Locate the cell with the specified text and output its (x, y) center coordinate. 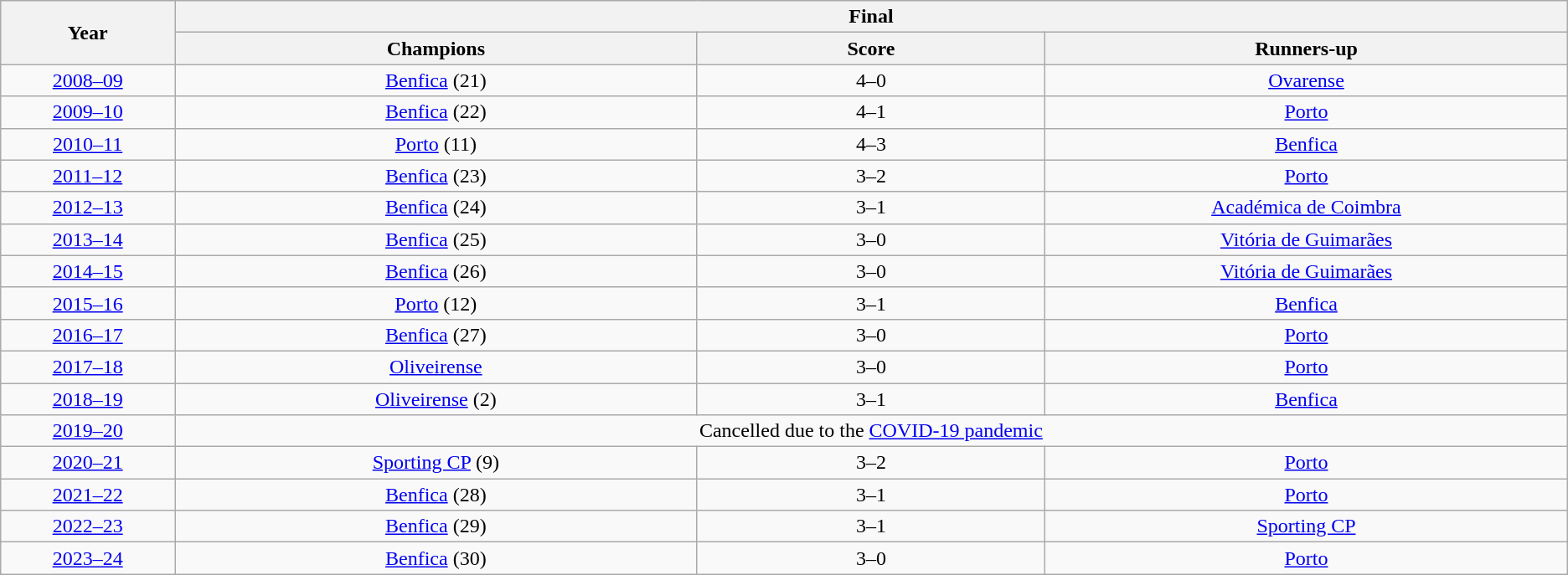
Champions (436, 49)
4–1 (871, 112)
Porto (12) (436, 303)
Runners-up (1307, 49)
Benfica (25) (436, 239)
Final (871, 17)
2022–23 (88, 526)
2019–20 (88, 431)
2021–22 (88, 495)
Académica de Coimbra (1307, 208)
Sporting CP (9) (436, 463)
Oliveirense (436, 367)
Oliveirense (2) (436, 399)
Benfica (24) (436, 208)
Sporting CP (1307, 526)
Year (88, 33)
2023–24 (88, 558)
2018–19 (88, 399)
Benfica (29) (436, 526)
2016–17 (88, 335)
2020–21 (88, 463)
2011–12 (88, 176)
Benfica (28) (436, 495)
Benfica (23) (436, 176)
Porto (11) (436, 144)
Score (871, 49)
2009–10 (88, 112)
Benfica (22) (436, 112)
2013–14 (88, 239)
Benfica (27) (436, 335)
2014–15 (88, 271)
4–3 (871, 144)
Benfica (21) (436, 80)
2015–16 (88, 303)
2017–18 (88, 367)
Ovarense (1307, 80)
2010–11 (88, 144)
2012–13 (88, 208)
Benfica (26) (436, 271)
4–0 (871, 80)
2008–09 (88, 80)
Cancelled due to the COVID-19 pandemic (871, 431)
Benfica (30) (436, 558)
